Determine the [X, Y] coordinate at the center of the cell enclosing the given text.  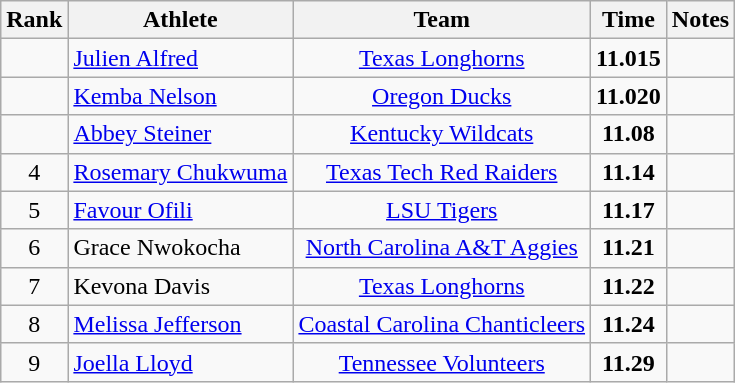
Rank [34, 20]
11.22 [629, 286]
North Carolina A&T Aggies [442, 248]
Julien Alfred [180, 58]
Favour Ofili [180, 210]
6 [34, 248]
Notes [700, 20]
11.015 [629, 58]
8 [34, 324]
5 [34, 210]
11.24 [629, 324]
Grace Nwokocha [180, 248]
Joella Lloyd [180, 362]
11.020 [629, 96]
LSU Tigers [442, 210]
11.21 [629, 248]
Melissa Jefferson [180, 324]
Kentucky Wildcats [442, 134]
Abbey Steiner [180, 134]
11.17 [629, 210]
11.29 [629, 362]
Team [442, 20]
11.14 [629, 172]
7 [34, 286]
9 [34, 362]
Rosemary Chukwuma [180, 172]
Athlete [180, 20]
Oregon Ducks [442, 96]
4 [34, 172]
Kemba Nelson [180, 96]
Kevona Davis [180, 286]
Coastal Carolina Chanticleers [442, 324]
Time [629, 20]
Tennessee Volunteers [442, 362]
11.08 [629, 134]
Texas Tech Red Raiders [442, 172]
